Scan for the cell matching the given text and deliver its [x, y] coordinate at center. 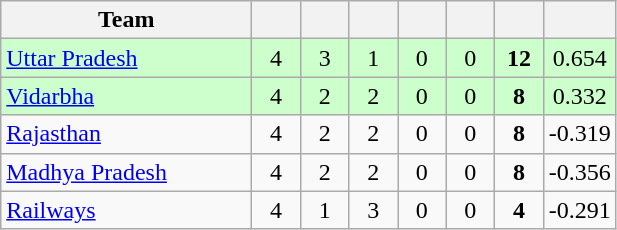
Madhya Pradesh [126, 172]
Vidarbha [126, 96]
Uttar Pradesh [126, 58]
Rajasthan [126, 134]
Team [126, 20]
0.332 [580, 96]
0.654 [580, 58]
-0.356 [580, 172]
Railways [126, 210]
-0.291 [580, 210]
-0.319 [580, 134]
12 [520, 58]
